Provide the (X, Y) coordinate of the cell's center where the given text is located.  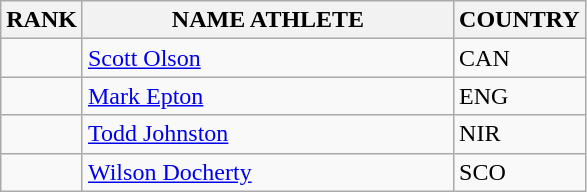
RANK (42, 20)
NAME ATHLETE (268, 20)
SCO (520, 172)
COUNTRY (520, 20)
Mark Epton (268, 96)
Scott Olson (268, 58)
ENG (520, 96)
Todd Johnston (268, 134)
NIR (520, 134)
CAN (520, 58)
Wilson Docherty (268, 172)
